Return the (X, Y) coordinate for the center point of the cell that contains the specified text.  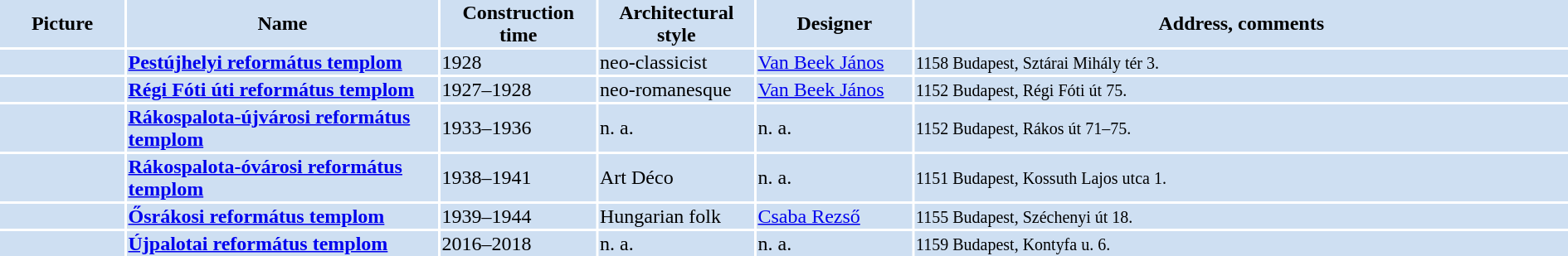
neo-classicist (677, 62)
Name (282, 23)
1933–1936 (519, 128)
Rákospalota-újvárosi református templom (282, 128)
1927–1928 (519, 89)
Újpalotai református templom (282, 244)
1152 Budapest, Régi Fóti út 75. (1241, 89)
Hungarian folk (677, 216)
1938–1941 (519, 177)
neo-romanesque (677, 89)
1159 Budapest, Kontyfa u. 6. (1241, 244)
1158 Budapest, Sztárai Mihály tér 3. (1241, 62)
Régi Fóti úti református templom (282, 89)
2016–2018 (519, 244)
1152 Budapest, Rákos út 71–75. (1241, 128)
Pestújhelyi református templom (282, 62)
Picture (62, 23)
Csaba Rezső (835, 216)
1928 (519, 62)
1151 Budapest, Kossuth Lajos utca 1. (1241, 177)
Architectural style (677, 23)
Designer (835, 23)
1939–1944 (519, 216)
Construction time (519, 23)
Rákospalota-óvárosi református templom (282, 177)
Ősrákosi református templom (282, 216)
Address, comments (1241, 23)
Art Déco (677, 177)
1155 Budapest, Széchenyi út 18. (1241, 216)
